Search for the cell housing the specified text and yield its (X, Y) center coordinate. 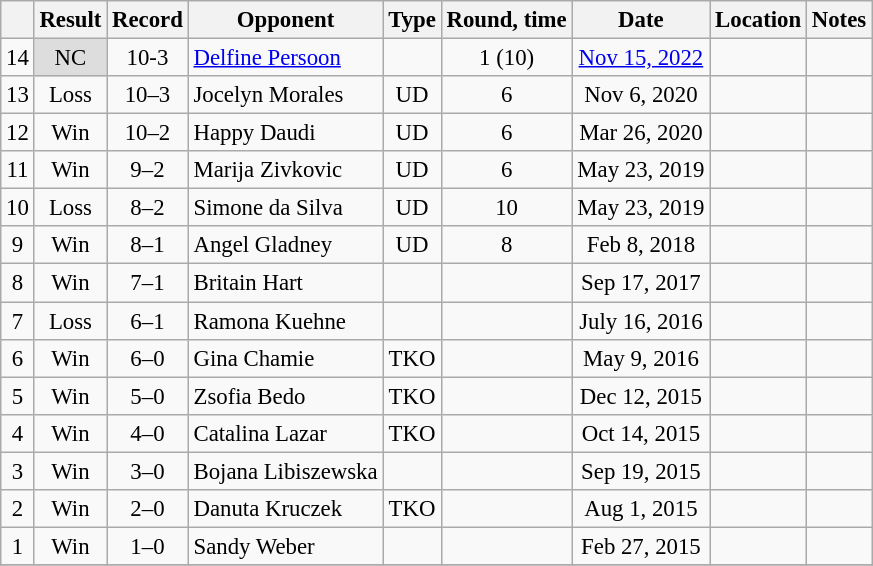
10-3 (148, 58)
NC (70, 58)
Sep 17, 2017 (641, 283)
May 9, 2016 (641, 358)
3–0 (148, 471)
Location (758, 20)
6–0 (148, 358)
8–2 (148, 208)
Record (148, 20)
2–0 (148, 509)
1 (10) (506, 58)
2 (18, 509)
10–2 (148, 133)
13 (18, 95)
9–2 (148, 170)
Bojana Libiszewska (286, 471)
Oct 14, 2015 (641, 433)
Opponent (286, 20)
11 (18, 170)
7–1 (148, 283)
Angel Gladney (286, 245)
Aug 1, 2015 (641, 509)
1–0 (148, 546)
Result (70, 20)
Sep 19, 2015 (641, 471)
Marija Zivkovic (286, 170)
Feb 27, 2015 (641, 546)
4 (18, 433)
6–1 (148, 321)
Britain Hart (286, 283)
Mar 26, 2020 (641, 133)
Ramona Kuehne (286, 321)
8–1 (148, 245)
Type (412, 20)
Dec 12, 2015 (641, 396)
Zsofia Bedo (286, 396)
Notes (838, 20)
Delfine Persoon (286, 58)
4–0 (148, 433)
Happy Daudi (286, 133)
1 (18, 546)
Jocelyn Morales (286, 95)
Feb 8, 2018 (641, 245)
Simone da Silva (286, 208)
14 (18, 58)
7 (18, 321)
9 (18, 245)
Date (641, 20)
12 (18, 133)
10–3 (148, 95)
Round, time (506, 20)
Danuta Kruczek (286, 509)
3 (18, 471)
Catalina Lazar (286, 433)
5 (18, 396)
Nov 15, 2022 (641, 58)
Sandy Weber (286, 546)
July 16, 2016 (641, 321)
5–0 (148, 396)
Gina Chamie (286, 358)
Nov 6, 2020 (641, 95)
